Locate the cell with the specified text and output its (x, y) center coordinate. 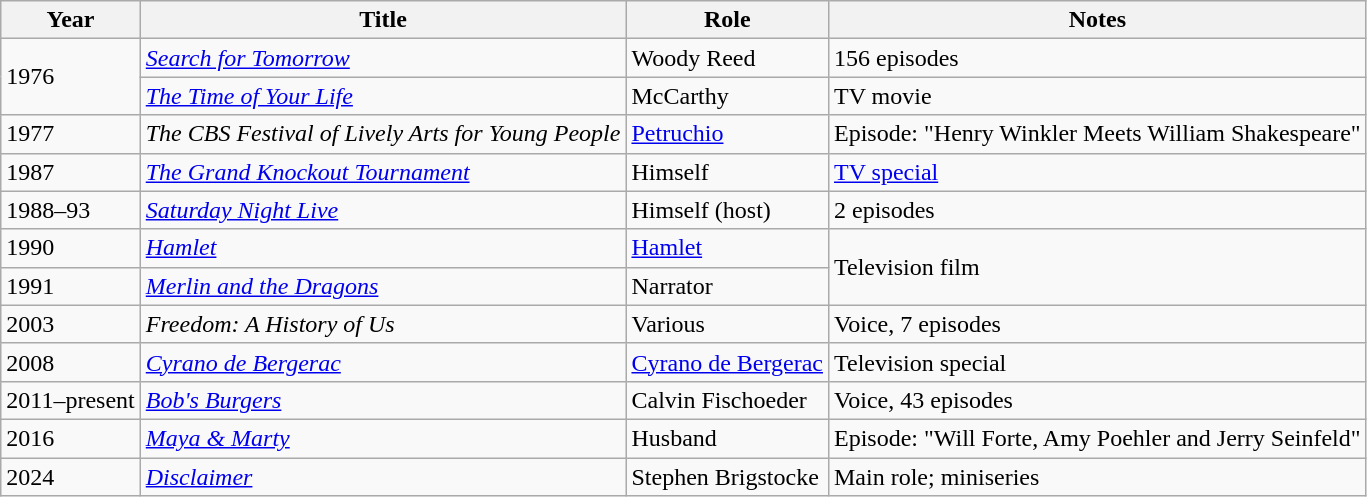
Merlin and the Dragons (383, 286)
Saturday Night Live (383, 210)
Himself (host) (728, 210)
Voice, 43 episodes (1097, 400)
Episode: "Will Forte, Amy Poehler and Jerry Seinfeld" (1097, 438)
1987 (70, 172)
Notes (1097, 20)
Television film (1097, 267)
2016 (70, 438)
TV movie (1097, 96)
McCarthy (728, 96)
1991 (70, 286)
Disclaimer (383, 477)
Husband (728, 438)
Episode: "Henry Winkler Meets William Shakespeare" (1097, 134)
Maya & Marty (383, 438)
Petruchio (728, 134)
Various (728, 324)
Freedom: A History of Us (383, 324)
2011–present (70, 400)
The Grand Knockout Tournament (383, 172)
1977 (70, 134)
2 episodes (1097, 210)
Year (70, 20)
2024 (70, 477)
Main role; miniseries (1097, 477)
Role (728, 20)
Calvin Fischoeder (728, 400)
Television special (1097, 362)
The Time of Your Life (383, 96)
The CBS Festival of Lively Arts for Young People (383, 134)
1976 (70, 77)
Search for Tomorrow (383, 58)
Voice, 7 episodes (1097, 324)
Bob's Burgers (383, 400)
TV special (1097, 172)
2003 (70, 324)
Stephen Brigstocke (728, 477)
Title (383, 20)
2008 (70, 362)
156 episodes (1097, 58)
1988–93 (70, 210)
Woody Reed (728, 58)
Narrator (728, 286)
Himself (728, 172)
1990 (70, 248)
